From the cell containing the given text, extract its center point as [X, Y] coordinate. 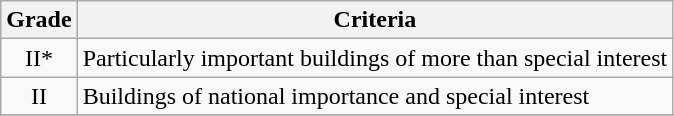
II [39, 96]
Grade [39, 20]
Buildings of national importance and special interest [375, 96]
Particularly important buildings of more than special interest [375, 58]
II* [39, 58]
Criteria [375, 20]
